Find where the given text appears and provide that cell's center as [X, Y] coordinate. 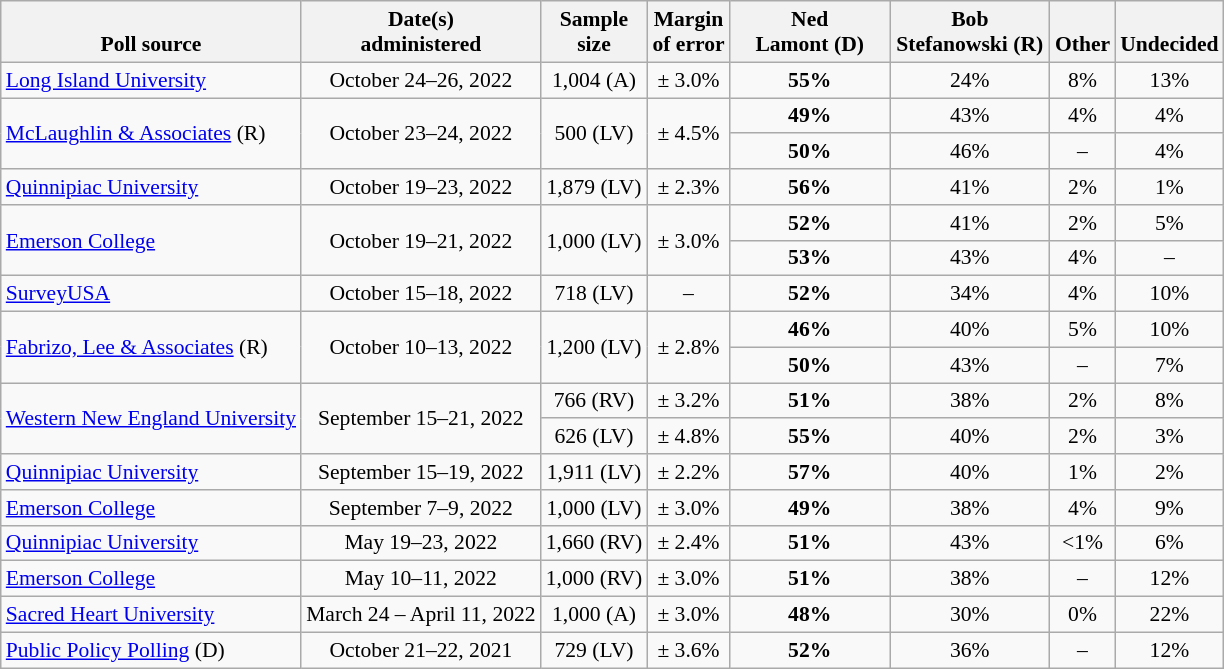
March 24 – April 11, 2022 [421, 615]
Long Island University [151, 80]
SurveyUSA [151, 294]
± 2.4% [688, 543]
Undecided [1169, 32]
October 19–21, 2022 [421, 240]
9% [1169, 508]
1,879 (LV) [594, 187]
± 3.2% [688, 401]
± 2.3% [688, 187]
October 21–22, 2021 [421, 650]
NedLamont (D) [810, 32]
Poll source [151, 32]
Date(s)administered [421, 32]
500 (LV) [594, 134]
Other [1082, 32]
1,660 (RV) [594, 543]
36% [970, 650]
Fabrizo, Lee & Associates (R) [151, 348]
0% [1082, 615]
± 2.2% [688, 472]
BobStefanowski (R) [970, 32]
718 (LV) [594, 294]
October 10–13, 2022 [421, 348]
34% [970, 294]
September 15–19, 2022 [421, 472]
± 4.5% [688, 134]
22% [1169, 615]
626 (LV) [594, 437]
53% [810, 258]
October 15–18, 2022 [421, 294]
6% [1169, 543]
± 2.8% [688, 348]
1,200 (LV) [594, 348]
Western New England University [151, 418]
Public Policy Polling (D) [151, 650]
30% [970, 615]
Sacred Heart University [151, 615]
October 19–23, 2022 [421, 187]
<1% [1082, 543]
766 (RV) [594, 401]
September 7–9, 2022 [421, 508]
May 19–23, 2022 [421, 543]
1,000 (RV) [594, 579]
3% [1169, 437]
± 3.6% [688, 650]
7% [1169, 365]
September 15–21, 2022 [421, 418]
McLaughlin & Associates (R) [151, 134]
October 23–24, 2022 [421, 134]
48% [810, 615]
Marginof error [688, 32]
1,000 (A) [594, 615]
± 4.8% [688, 437]
May 10–11, 2022 [421, 579]
Samplesize [594, 32]
24% [970, 80]
729 (LV) [594, 650]
57% [810, 472]
56% [810, 187]
13% [1169, 80]
October 24–26, 2022 [421, 80]
1,911 (LV) [594, 472]
1,004 (A) [594, 80]
